Find where the given text appears and provide that cell's center as [X, Y] coordinate. 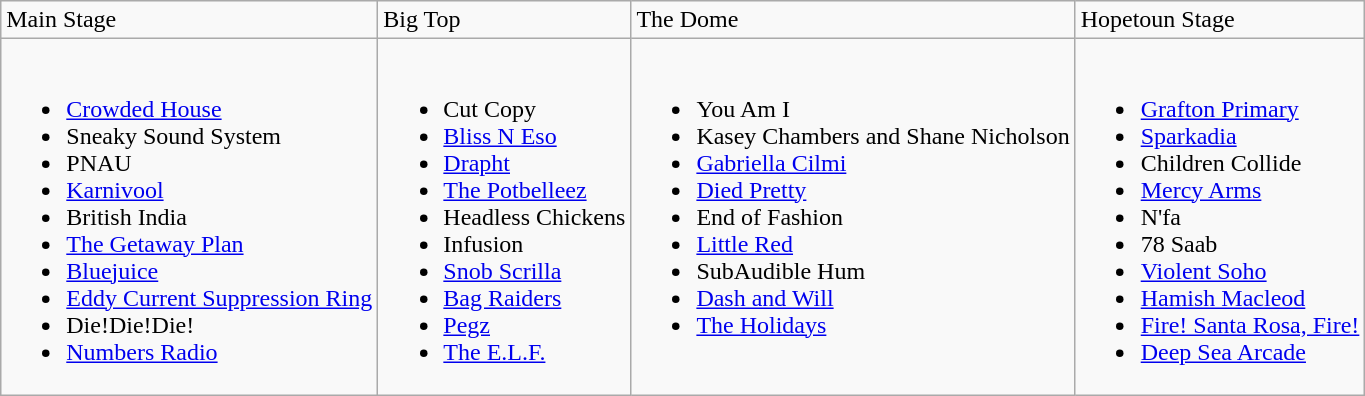
Grafton PrimarySparkadiaChildren CollideMercy ArmsN'fa78 SaabViolent SohoHamish MacleodFire! Santa Rosa, Fire!Deep Sea Arcade [1220, 217]
Crowded HouseSneaky Sound SystemPNAUKarnivoolBritish IndiaThe Getaway PlanBluejuiceEddy Current Suppression RingDie!Die!Die!Numbers Radio [190, 217]
Main Stage [190, 20]
The Dome [853, 20]
Cut CopyBliss N EsoDraphtThe PotbelleezHeadless ChickensInfusionSnob ScrillaBag RaidersPegzThe E.L.F. [504, 217]
Hopetoun Stage [1220, 20]
You Am IKasey Chambers and Shane NicholsonGabriella CilmiDied PrettyEnd of FashionLittle RedSubAudible HumDash and WillThe Holidays [853, 217]
Big Top [504, 20]
